Return the (X, Y) coordinate for the center point of the cell that contains the specified text.  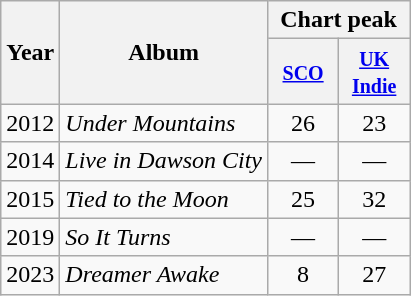
8 (304, 275)
26 (304, 123)
Tied to the Moon (164, 199)
32 (374, 199)
UKIndie (374, 72)
SCO (304, 72)
23 (374, 123)
2014 (30, 161)
2019 (30, 237)
Chart peak (339, 20)
Live in Dawson City (164, 161)
2012 (30, 123)
Under Mountains (164, 123)
27 (374, 275)
Album (164, 52)
2023 (30, 275)
Year (30, 52)
25 (304, 199)
So It Turns (164, 237)
2015 (30, 199)
Dreamer Awake (164, 275)
